Extract the (X, Y) coordinate from the center of the cell holding the provided text.  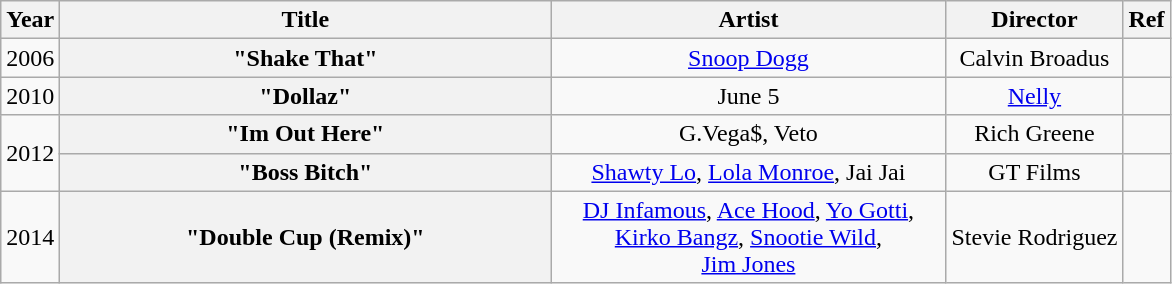
DJ Infamous, Ace Hood, Yo Gotti, Kirko Bangz, Snootie Wild,Jim Jones (748, 237)
Rich Greene (1034, 134)
2006 (30, 58)
2014 (30, 237)
G.Vega$, Veto (748, 134)
Stevie Rodriguez (1034, 237)
Year (30, 20)
Snoop Dogg (748, 58)
GT Films (1034, 172)
2010 (30, 96)
Ref (1146, 20)
June 5 (748, 96)
"Double Cup (Remix)" (306, 237)
"Im Out Here" (306, 134)
"Shake That" (306, 58)
Nelly (1034, 96)
"Boss Bitch" (306, 172)
Title (306, 20)
Calvin Broadus (1034, 58)
Director (1034, 20)
2012 (30, 153)
"Dollaz" (306, 96)
Artist (748, 20)
Shawty Lo, Lola Monroe, Jai Jai (748, 172)
